Identify which cell holds the provided text, then report its (X, Y) central coordinate. 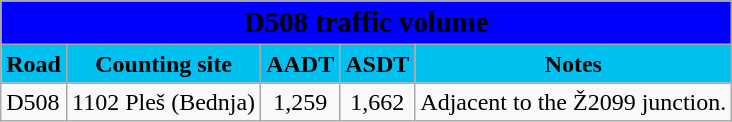
AADT (300, 64)
Notes (574, 64)
Road (34, 64)
1102 Pleš (Bednja) (163, 102)
1,662 (378, 102)
Adjacent to the Ž2099 junction. (574, 102)
Counting site (163, 64)
ASDT (378, 64)
D508 traffic volume (366, 23)
1,259 (300, 102)
D508 (34, 102)
